Provide the (X, Y) coordinate of the cell's center where the given text is located.  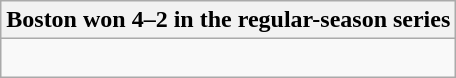
Boston won 4–2 in the regular-season series (228, 20)
